Provide the [X, Y] coordinate of the cell's center where the given text is located.  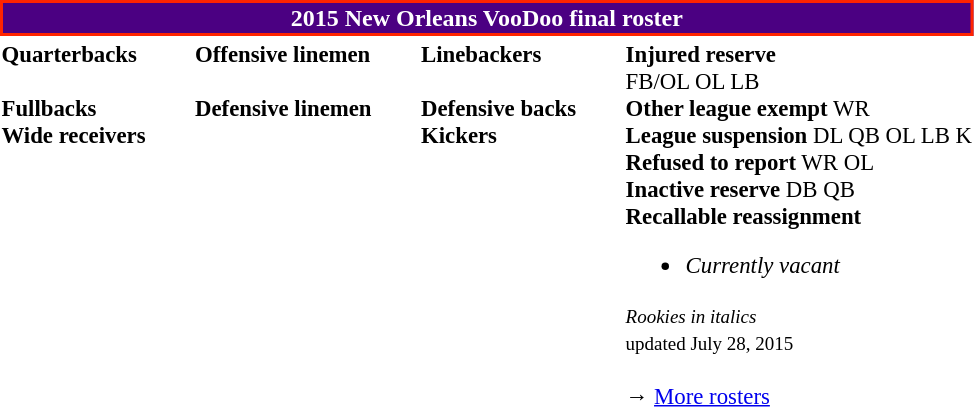
2015 New Orleans VooDoo final roster [487, 18]
